Search for the cell housing the specified text and yield its (X, Y) center coordinate. 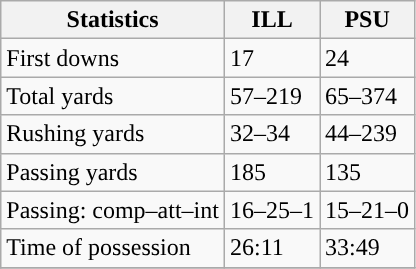
17 (272, 58)
Passing yards (113, 172)
ILL (272, 20)
26:11 (272, 248)
65–374 (368, 96)
16–25–1 (272, 210)
Statistics (113, 20)
Passing: comp–att–int (113, 210)
185 (272, 172)
PSU (368, 20)
Total yards (113, 96)
15–21–0 (368, 210)
33:49 (368, 248)
24 (368, 58)
Rushing yards (113, 134)
First downs (113, 58)
32–34 (272, 134)
57–219 (272, 96)
135 (368, 172)
44–239 (368, 134)
Time of possession (113, 248)
